Detect which cell encompasses the target text, then output its [X, Y] center coordinate. 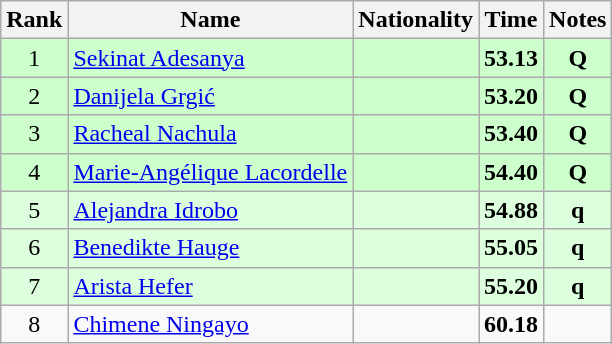
2 [34, 96]
Notes [578, 20]
Arista Hefer [210, 286]
6 [34, 248]
54.40 [512, 172]
4 [34, 172]
55.20 [512, 286]
53.20 [512, 96]
55.05 [512, 248]
60.18 [512, 324]
Sekinat Adesanya [210, 58]
Nationality [416, 20]
3 [34, 134]
Benedikte Hauge [210, 248]
53.13 [512, 58]
1 [34, 58]
Alejandra Idrobo [210, 210]
54.88 [512, 210]
Chimene Ningayo [210, 324]
7 [34, 286]
Name [210, 20]
8 [34, 324]
Rank [34, 20]
Marie-Angélique Lacordelle [210, 172]
5 [34, 210]
Danijela Grgić [210, 96]
Racheal Nachula [210, 134]
53.40 [512, 134]
Time [512, 20]
